Extract the (x, y) coordinate from the center of the cell holding the provided text.  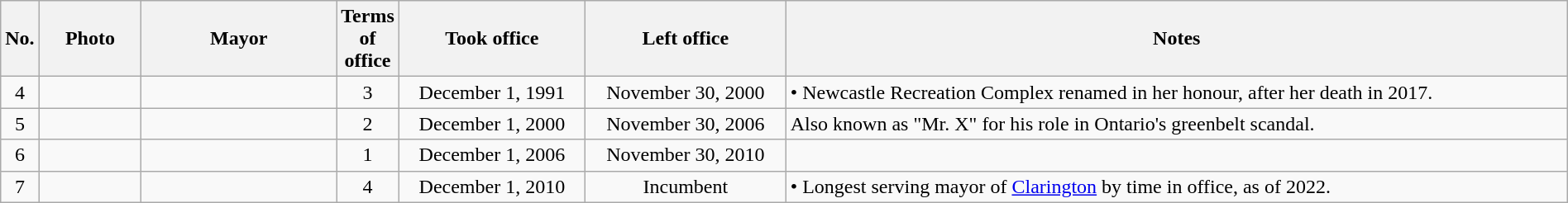
Terms of office (368, 39)
6 (20, 155)
• Newcastle Recreation Complex renamed in her honour, after her death in 2017. (1176, 92)
November 30, 2010 (685, 155)
December 1, 2000 (491, 124)
1 (368, 155)
Mayor (239, 39)
3 (368, 92)
December 1, 2006 (491, 155)
Took office (491, 39)
November 30, 2000 (685, 92)
Notes (1176, 39)
Also known as "Mr. X" for his role in Ontario's greenbelt scandal. (1176, 124)
Incumbent (685, 186)
5 (20, 124)
Left office (685, 39)
2 (368, 124)
7 (20, 186)
December 1, 1991 (491, 92)
December 1, 2010 (491, 186)
• Longest serving mayor of Clarington by time in office, as of 2022. (1176, 186)
Photo (90, 39)
No. (20, 39)
November 30, 2006 (685, 124)
